Return (x, y) of the center of cell containing provided text 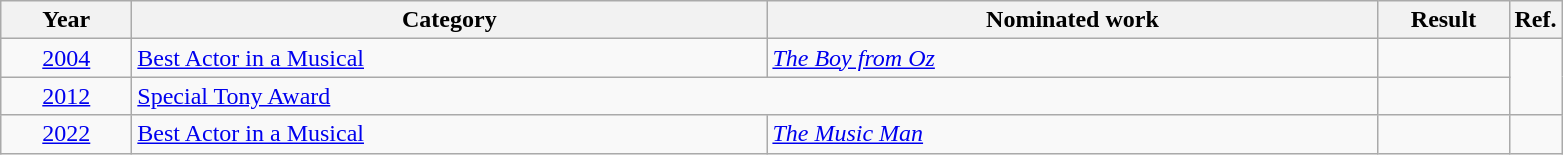
Nominated work (1072, 20)
Special Tony Award (755, 96)
Year (66, 20)
2012 (66, 96)
The Music Man (1072, 134)
2022 (66, 134)
Category (450, 20)
2004 (66, 58)
The Boy from Oz (1072, 58)
Result (1444, 20)
Ref. (1536, 20)
